Search for the cell housing the specified text and yield its (X, Y) center coordinate. 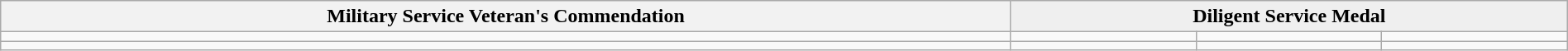
Military Service Veteran's Commendation (506, 16)
Diligent Service Medal (1288, 16)
